Provide the (X, Y) coordinate of the cell's center where the given text is located.  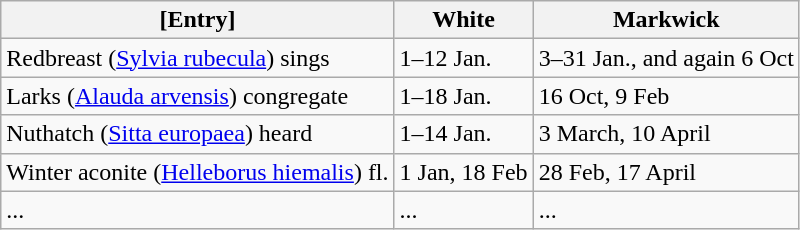
Winter aconite (Helleborus hiemalis) fl. (198, 172)
1–14 Jan. (464, 134)
16 Oct, 9 Feb (666, 96)
[Entry] (198, 20)
Markwick (666, 20)
1–18 Jan. (464, 96)
Nuthatch (Sitta europaea) heard (198, 134)
1 Jan, 18 Feb (464, 172)
3 March, 10 April (666, 134)
28 Feb, 17 April (666, 172)
3–31 Jan., and again 6 Oct (666, 58)
1–12 Jan. (464, 58)
White (464, 20)
Redbreast (Sylvia rubecula) sings (198, 58)
Larks (Alauda arvensis) congregate (198, 96)
